For the text-containing cell, return its midpoint in [X, Y] coordinate format. 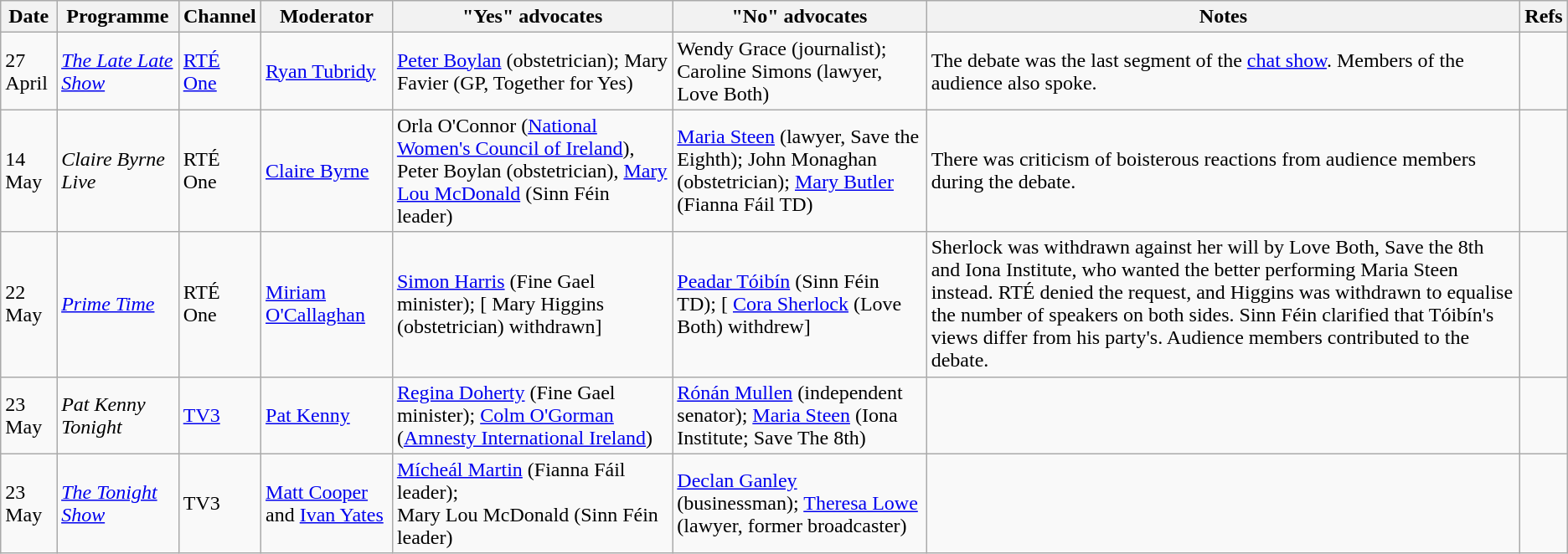
Prime Time [118, 305]
Peadar Tóibín (Sinn Féin TD); [ Cora Sherlock (Love Both) withdrew] [799, 305]
The Tonight Show [118, 504]
Moderator [327, 17]
Simon Harris (Fine Gael minister); [ Mary Higgins (obstetrician) withdrawn] [532, 305]
There was criticism of boisterous reactions from audience members during the debate. [1223, 171]
Miriam O'Callaghan [327, 305]
Channel [219, 17]
"Yes" advocates [532, 17]
Mícheál Martin (Fianna Fáil leader); Mary Lou McDonald (Sinn Féin leader) [532, 504]
Claire Byrne Live [118, 171]
The debate was the last segment of the chat show. Members of the audience also spoke. [1223, 71]
Wendy Grace (journalist); Caroline Simons (lawyer, Love Both) [799, 71]
"No" advocates [799, 17]
Orla O'Connor (National Women's Council of Ireland), Peter Boylan (obstetrician), Mary Lou McDonald (Sinn Féin leader) [532, 171]
Rónán Mullen (independent senator); Maria Steen (Iona Institute; Save The 8th) [799, 415]
Matt Cooper and Ivan Yates [327, 504]
The Late Late Show [118, 71]
Ryan Tubridy [327, 71]
Pat Kenny Tonight [118, 415]
Notes [1223, 17]
Claire Byrne [327, 171]
Declan Ganley (businessman); Theresa Lowe (lawyer, former broadcaster) [799, 504]
Maria Steen (lawyer, Save the Eighth); John Monaghan (obstetrician); Mary Butler (Fianna Fáil TD) [799, 171]
22 May [28, 305]
27 April [28, 71]
Regina Doherty (Fine Gael minister); Colm O'Gorman (Amnesty International Ireland) [532, 415]
Peter Boylan (obstetrician); Mary Favier (GP, Together for Yes) [532, 71]
14 May [28, 171]
Refs [1544, 17]
Programme [118, 17]
Pat Kenny [327, 415]
Date [28, 17]
